Return the [x, y] coordinate for the center point of the cell that contains the specified text.  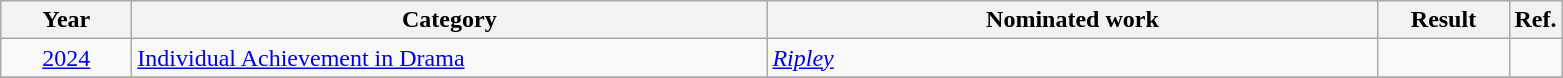
Nominated work [1072, 20]
2024 [66, 58]
Year [66, 20]
Category [450, 20]
Ripley [1072, 58]
Result [1444, 20]
Individual Achievement in Drama [450, 58]
Ref. [1536, 20]
